Return the (x, y) coordinate for the center point of the cell that contains the specified text.  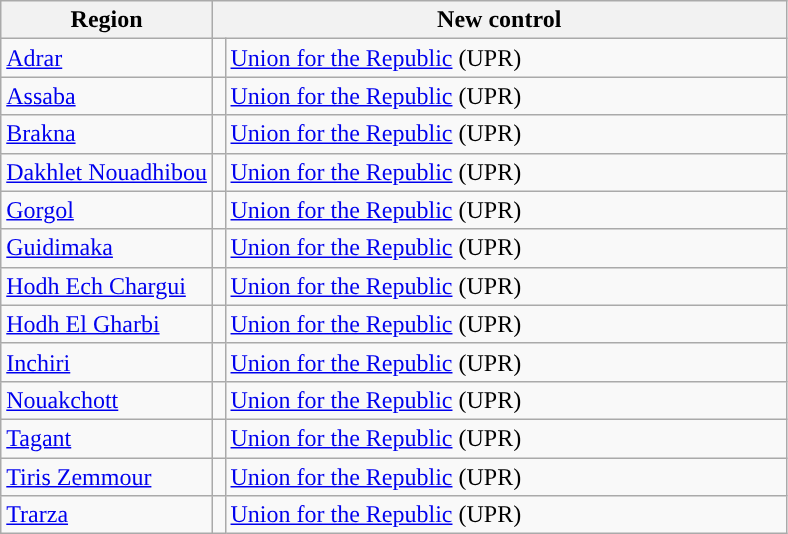
Tagant (107, 438)
Trarza (107, 515)
Assaba (107, 96)
Gorgol (107, 210)
New control (499, 20)
Brakna (107, 134)
Hodh Ech Chargui (107, 286)
Nouakchott (107, 400)
Inchiri (107, 362)
Guidimaka (107, 248)
Hodh El Gharbi (107, 324)
Region (107, 20)
Adrar (107, 58)
Tiris Zemmour (107, 477)
Dakhlet Nouadhibou (107, 172)
